Detect which cell encompasses the target text, then output its (X, Y) center coordinate. 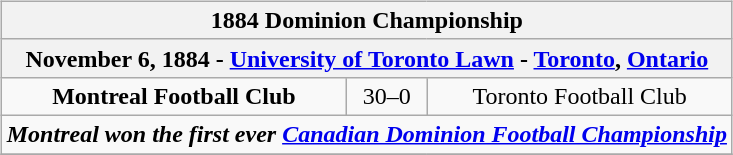
1884 Dominion Championship (366, 20)
Toronto Football Club (580, 96)
Montreal won the first ever Canadian Dominion Football Championship (366, 134)
30–0 (387, 96)
Montreal Football Club (174, 96)
November 6, 1884 - University of Toronto Lawn - Toronto, Ontario (366, 58)
